Pinpoint the cell where the given text exists, returning its [x, y] midpoint coordinate. 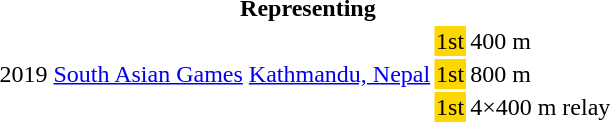
South Asian Games [148, 74]
Kathmandu, Nepal [339, 74]
